From the cell containing the given text, extract its center point as (X, Y) coordinate. 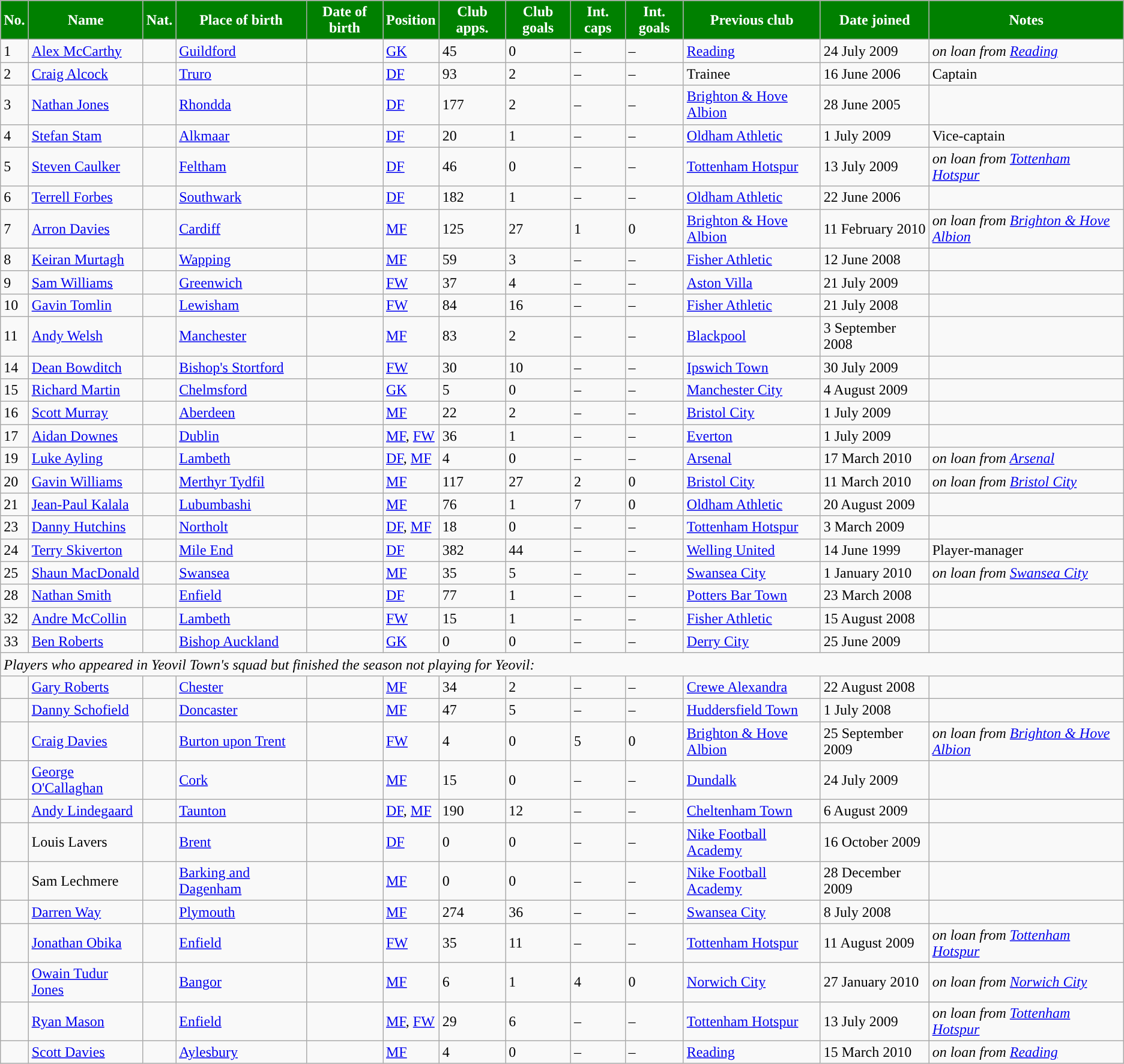
Bishop Auckland (241, 641)
Player-manager (1026, 550)
Ben Roberts (85, 641)
59 (472, 259)
Manchester City (752, 390)
Rhondda (241, 104)
Guildford (241, 51)
3 September 2008 (874, 336)
3 March 2009 (874, 527)
Aidan Downes (85, 436)
Derry City (752, 641)
Gavin Tomlin (85, 305)
Previous club (752, 20)
Terry Skiverton (85, 550)
25 June 2009 (874, 641)
23 March 2008 (874, 596)
382 (472, 550)
24 (14, 550)
Craig Alcock (85, 74)
Jonathan Obika (85, 943)
on loan from Swansea City (1026, 573)
28 December 2009 (874, 881)
21 July 2008 (874, 305)
Alex McCarthy (85, 51)
4 August 2009 (874, 390)
46 (472, 167)
George O'Callaghan (85, 781)
Date of birth (345, 20)
Mile End (241, 550)
Richard Martin (85, 390)
47 (472, 710)
Chelmsford (241, 390)
Blackpool (752, 336)
190 (472, 811)
117 (472, 482)
11 August 2009 (874, 943)
Cheltenham Town (752, 811)
22 August 2008 (874, 687)
Andre McCollin (85, 618)
Chester (241, 687)
Barking and Dagenham (241, 881)
83 (472, 336)
1 July 2008 (874, 710)
Date joined (874, 20)
Keiran Murtagh (85, 259)
Brent (241, 842)
Alkmaar (241, 136)
Taunton (241, 811)
25 September 2009 (874, 741)
16 June 2006 (874, 74)
Crewe Alexandra (752, 687)
34 (472, 687)
77 (472, 596)
Arsenal (752, 459)
Plymouth (241, 912)
Dundalk (752, 781)
Lubumbashi (241, 504)
18 (472, 527)
21 (14, 504)
Southwark (241, 198)
on loan from Arsenal (1026, 459)
76 (472, 504)
No. (14, 20)
28 (14, 596)
23 (14, 527)
Dublin (241, 436)
Name (85, 20)
Truro (241, 74)
Aston Villa (752, 282)
Nathan Jones (85, 104)
Andy Welsh (85, 336)
274 (472, 912)
30 (472, 367)
Captain (1026, 74)
Manchester (241, 336)
20 August 2009 (874, 504)
Stefan Stam (85, 136)
Arron Davies (85, 228)
Norwich City (752, 982)
Swansea (241, 573)
182 (472, 198)
12 (538, 811)
30 July 2009 (874, 367)
Club apps. (472, 20)
8 July 2008 (874, 912)
Danny Hutchins (85, 527)
Int. caps (598, 20)
Jean-Paul Kalala (85, 504)
Andy Lindegaard (85, 811)
1 January 2010 (874, 573)
Shaun MacDonald (85, 573)
9 (14, 282)
Cardiff (241, 228)
on loan from Bristol City (1026, 482)
21 July 2009 (874, 282)
19 (14, 459)
22 June 2006 (874, 198)
Gavin Williams (85, 482)
25 (14, 573)
Int. goals (654, 20)
Bangor (241, 982)
29 (472, 1021)
Gary Roberts (85, 687)
Doncaster (241, 710)
Everton (752, 436)
27 January 2010 (874, 982)
Aylesbury (241, 1052)
11 March 2010 (874, 482)
Notes (1026, 20)
Nat. (159, 20)
Scott Davies (85, 1052)
Northolt (241, 527)
Lewisham (241, 305)
17 March 2010 (874, 459)
14 (14, 367)
11 February 2010 (874, 228)
Ipswich Town (752, 367)
Welling United (752, 550)
Ryan Mason (85, 1021)
Club goals (538, 20)
Sam Lechmere (85, 881)
Craig Davies (85, 741)
Position (411, 20)
84 (472, 305)
Bishop's Stortford (241, 367)
45 (472, 51)
125 (472, 228)
14 June 1999 (874, 550)
44 (538, 550)
33 (14, 641)
12 June 2008 (874, 259)
8 (14, 259)
17 (14, 436)
Aberdeen (241, 413)
Terrell Forbes (85, 198)
Luke Ayling (85, 459)
Vice-captain (1026, 136)
Scott Murray (85, 413)
22 (472, 413)
Dean Bowditch (85, 367)
Trainee (752, 74)
37 (472, 282)
Place of birth (241, 20)
Nathan Smith (85, 596)
Owain Tudur Jones (85, 982)
Players who appeared in Yeovil Town's squad but finished the season not playing for Yeovil: (562, 664)
32 (14, 618)
177 (472, 104)
Darren Way (85, 912)
Greenwich (241, 282)
93 (472, 74)
Merthyr Tydfil (241, 482)
Huddersfield Town (752, 710)
Cork (241, 781)
6 August 2009 (874, 811)
15 August 2008 (874, 618)
16 October 2009 (874, 842)
Feltham (241, 167)
Sam Williams (85, 282)
on loan from Norwich City (1026, 982)
Burton upon Trent (241, 741)
Louis Lavers (85, 842)
Steven Caulker (85, 167)
28 June 2005 (874, 104)
Wapping (241, 259)
Potters Bar Town (752, 596)
15 March 2010 (874, 1052)
Danny Schofield (85, 710)
